Return (X, Y) of the center of cell containing provided text 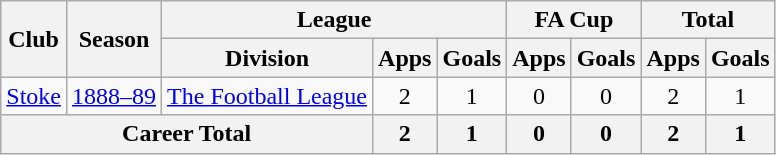
1888–89 (114, 96)
Club (34, 39)
Season (114, 39)
League (334, 20)
Stoke (34, 96)
Total (708, 20)
Career Total (187, 134)
The Football League (268, 96)
FA Cup (574, 20)
Division (268, 58)
